From the cell containing the given text, extract its center point as [x, y] coordinate. 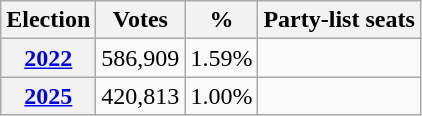
Election [48, 20]
Party-list seats [339, 20]
1.59% [222, 58]
2025 [48, 96]
Votes [140, 20]
586,909 [140, 58]
1.00% [222, 96]
420,813 [140, 96]
2022 [48, 58]
% [222, 20]
